Extract the [X, Y] coordinate from the center of the cell holding the provided text.  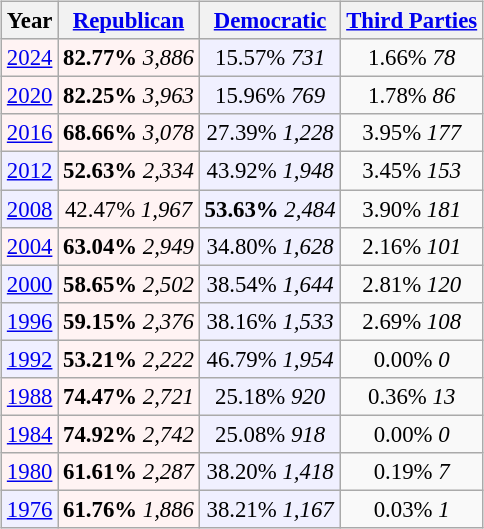
38.21% 1,167 [270, 509]
38.16% 1,533 [270, 321]
25.08% 918 [270, 434]
27.39% 1,228 [270, 133]
58.65% 2,502 [129, 284]
2016 [30, 133]
1992 [30, 359]
Year [30, 21]
Third Parties [412, 21]
2.81% 120 [412, 284]
0.36% 13 [412, 396]
3.90% 181 [412, 209]
2012 [30, 171]
25.18% 920 [270, 396]
82.25% 3,963 [129, 96]
2004 [30, 246]
15.57% 731 [270, 58]
74.47% 2,721 [129, 396]
38.20% 1,418 [270, 472]
Democratic [270, 21]
38.54% 1,644 [270, 284]
34.80% 1,628 [270, 246]
1.66% 78 [412, 58]
1988 [30, 396]
2.16% 101 [412, 246]
2020 [30, 96]
0.03% 1 [412, 509]
61.76% 1,886 [129, 509]
1976 [30, 509]
53.21% 2,222 [129, 359]
Republican [129, 21]
15.96% 769 [270, 96]
1980 [30, 472]
52.63% 2,334 [129, 171]
74.92% 2,742 [129, 434]
3.95% 177 [412, 133]
42.47% 1,967 [129, 209]
3.45% 153 [412, 171]
2.69% 108 [412, 321]
59.15% 2,376 [129, 321]
43.92% 1,948 [270, 171]
2008 [30, 209]
82.77% 3,886 [129, 58]
0.19% 7 [412, 472]
61.61% 2,287 [129, 472]
1996 [30, 321]
53.63% 2,484 [270, 209]
1.78% 86 [412, 96]
2024 [30, 58]
46.79% 1,954 [270, 359]
2000 [30, 284]
68.66% 3,078 [129, 133]
1984 [30, 434]
63.04% 2,949 [129, 246]
